Scan for the cell matching the given text and deliver its (X, Y) coordinate at center. 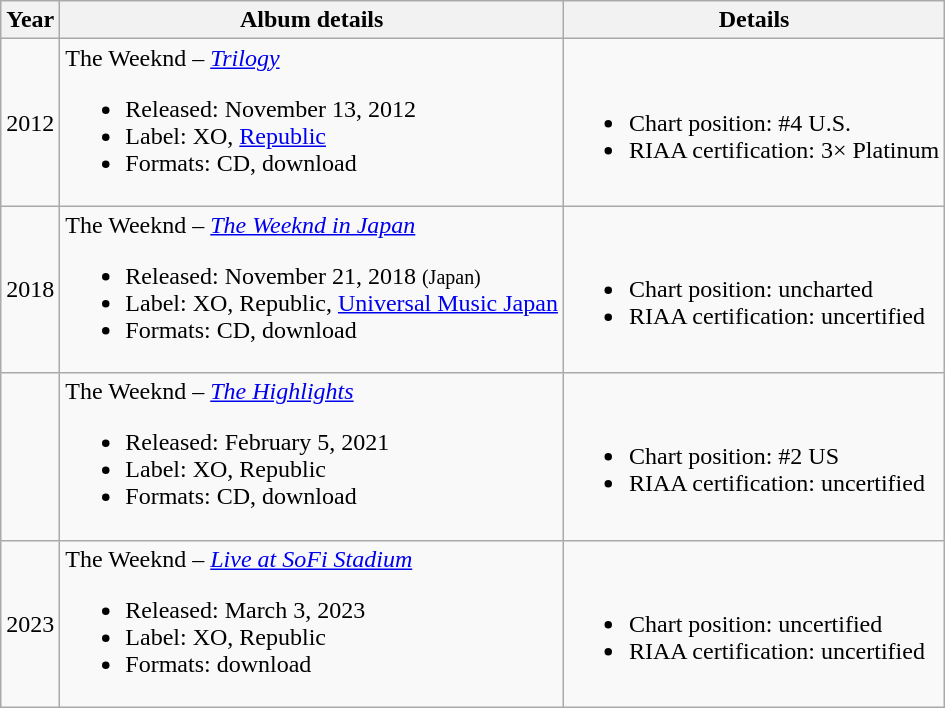
The Weeknd – Live at SoFi StadiumReleased: March 3, 2023Label: XO, RepublicFormats: download (312, 624)
Chart position: #2 USRIAA certification: uncertified (754, 456)
Details (754, 20)
The Weeknd – The Weeknd in JapanReleased: November 21, 2018 (Japan)Label: XO, Republic, Universal Music JapanFormats: CD, download (312, 290)
Chart position: #4 U.S.RIAA certification: 3× Platinum (754, 122)
2023 (30, 624)
The Weeknd – The HighlightsReleased: February 5, 2021Label: XO, RepublicFormats: CD, download (312, 456)
2012 (30, 122)
The Weeknd – TrilogyReleased: November 13, 2012Label: XO, RepublicFormats: CD, download (312, 122)
Album details (312, 20)
2018 (30, 290)
Chart position: uncertifiedRIAA certification: uncertified (754, 624)
Chart position: unchartedRIAA certification: uncertified (754, 290)
Year (30, 20)
